Return the (x, y) coordinate for the center point of the cell that contains the specified text.  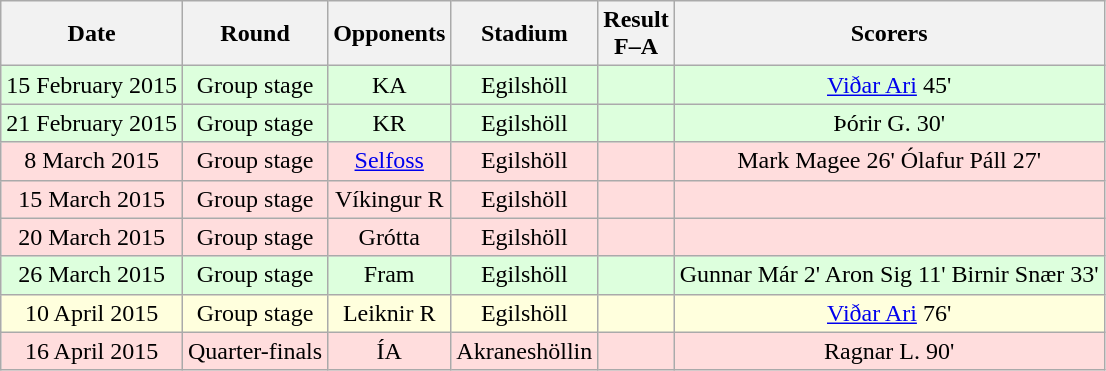
21 February 2015 (92, 123)
20 March 2015 (92, 237)
Viðar Ari 76' (889, 313)
KR (390, 123)
16 April 2015 (92, 351)
Grótta (390, 237)
15 February 2015 (92, 85)
10 April 2015 (92, 313)
Round (254, 34)
Selfoss (390, 161)
Þórir G. 30' (889, 123)
Viðar Ari 45' (889, 85)
Opponents (390, 34)
Leiknir R (390, 313)
Stadium (524, 34)
Quarter-finals (254, 351)
26 March 2015 (92, 275)
15 March 2015 (92, 199)
Gunnar Már 2' Aron Sig 11' Birnir Snær 33' (889, 275)
Scorers (889, 34)
Ragnar L. 90' (889, 351)
KA (390, 85)
Fram (390, 275)
Víkingur R (390, 199)
ÍA (390, 351)
Akraneshöllin (524, 351)
ResultF–A (636, 34)
Date (92, 34)
Mark Magee 26' Ólafur Páll 27' (889, 161)
8 March 2015 (92, 161)
